Detect which cell encompasses the target text, then output its (x, y) center coordinate. 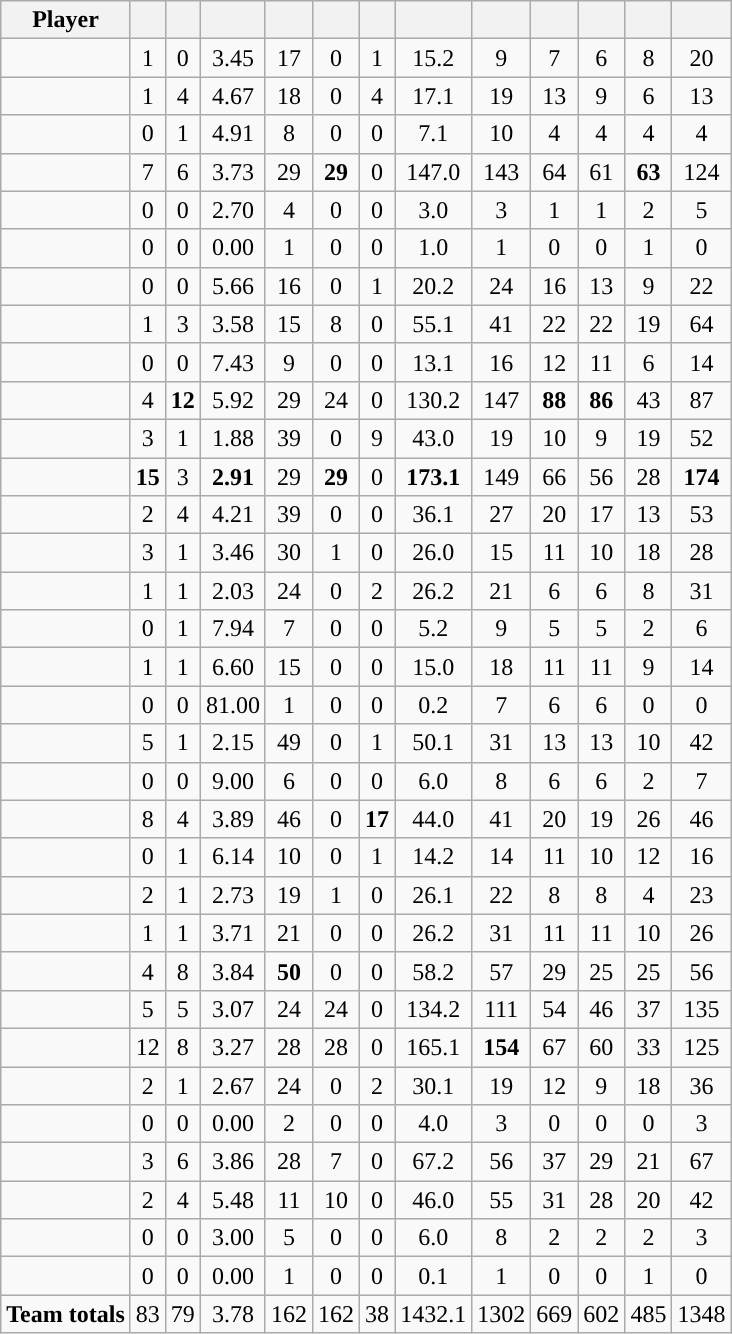
135 (702, 1009)
43 (648, 400)
147 (502, 400)
7.1 (434, 134)
60 (602, 1047)
147.0 (434, 172)
3.58 (232, 324)
5.2 (434, 629)
17.1 (434, 96)
3.07 (232, 1009)
6.14 (232, 857)
44.0 (434, 819)
485 (648, 1314)
Player (66, 20)
6.60 (232, 667)
7.94 (232, 629)
3.0 (434, 210)
3.86 (232, 1162)
1348 (702, 1314)
134.2 (434, 1009)
143 (502, 172)
4.21 (232, 515)
57 (502, 971)
43.0 (434, 438)
602 (602, 1314)
63 (648, 172)
66 (554, 477)
46.0 (434, 1200)
4.91 (232, 134)
173.1 (434, 477)
15.0 (434, 667)
174 (702, 477)
3.00 (232, 1238)
0.1 (434, 1276)
79 (182, 1314)
20.2 (434, 286)
27 (502, 515)
23 (702, 895)
5.48 (232, 1200)
50.1 (434, 743)
4.67 (232, 96)
14.2 (434, 857)
5.66 (232, 286)
3.46 (232, 553)
26.0 (434, 553)
88 (554, 400)
3.73 (232, 172)
2.91 (232, 477)
154 (502, 1047)
50 (288, 971)
58.2 (434, 971)
36.1 (434, 515)
4.0 (434, 1124)
9.00 (232, 781)
38 (378, 1314)
36 (702, 1085)
1.0 (434, 248)
2.15 (232, 743)
125 (702, 1047)
2.03 (232, 591)
30.1 (434, 1085)
54 (554, 1009)
55 (502, 1200)
7.43 (232, 362)
83 (148, 1314)
15.2 (434, 58)
86 (602, 400)
53 (702, 515)
130.2 (434, 400)
1432.1 (434, 1314)
3.45 (232, 58)
165.1 (434, 1047)
669 (554, 1314)
87 (702, 400)
3.84 (232, 971)
111 (502, 1009)
52 (702, 438)
81.00 (232, 705)
26.1 (434, 895)
30 (288, 553)
1302 (502, 1314)
33 (648, 1047)
3.71 (232, 933)
13.1 (434, 362)
0.2 (434, 705)
67.2 (434, 1162)
1.88 (232, 438)
49 (288, 743)
149 (502, 477)
55.1 (434, 324)
3.89 (232, 819)
3.78 (232, 1314)
124 (702, 172)
Team totals (66, 1314)
2.70 (232, 210)
5.92 (232, 400)
3.27 (232, 1047)
61 (602, 172)
2.67 (232, 1085)
2.73 (232, 895)
